For the text-containing cell, return its midpoint in [x, y] coordinate format. 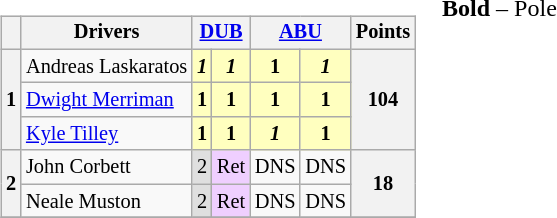
Neale Muston [106, 201]
18 [383, 184]
Points [383, 33]
ABU [300, 33]
Andreas Laskaratos [106, 66]
Drivers [106, 33]
Dwight Merriman [106, 100]
John Corbett [106, 167]
Kyle Tilley [106, 134]
DUB [221, 33]
104 [383, 100]
